Provide the [X, Y] coordinate of the cell's center where the given text is located.  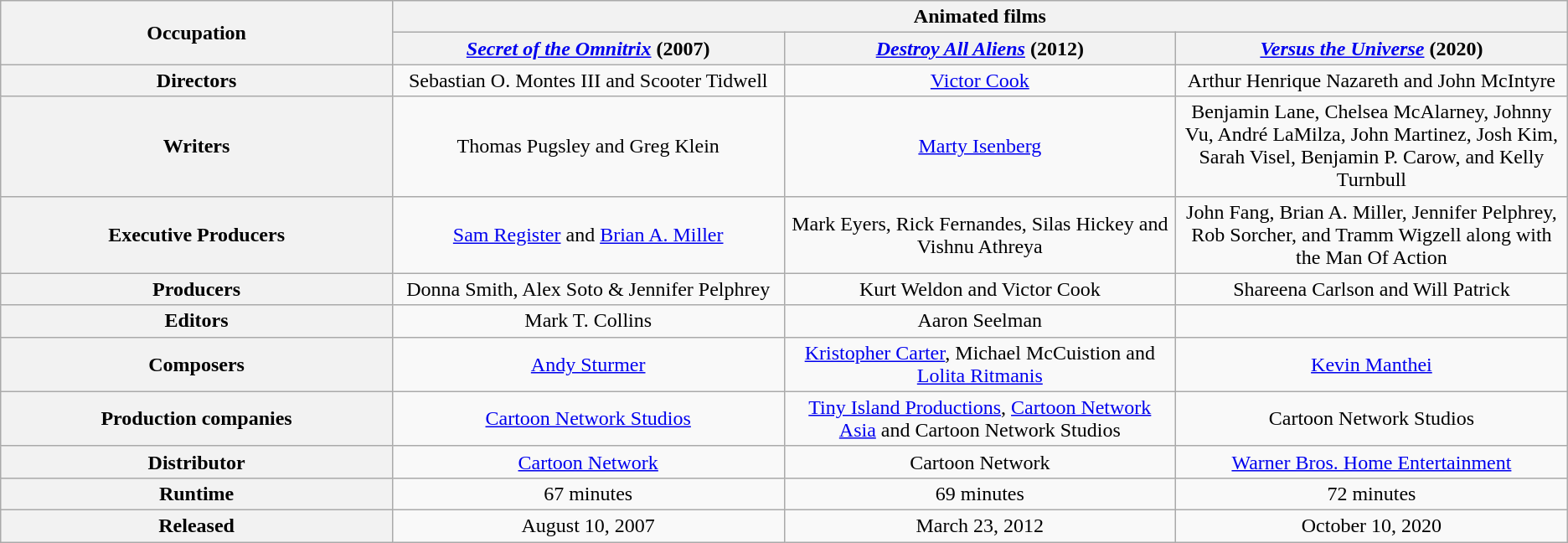
Animated films [980, 17]
Kurt Weldon and Victor Cook [980, 289]
Kevin Manthei [1372, 364]
Shareena Carlson and Will Patrick [1372, 289]
Aaron Seelman [980, 321]
Arthur Henrique Nazareth and John McIntyre [1372, 80]
Donna Smith, Alex Soto & Jennifer Pelphrey [588, 289]
Occupation [197, 33]
Sebastian O. Montes III and Scooter Tidwell [588, 80]
Sam Register and Brian A. Miller [588, 235]
Directors [197, 80]
Benjamin Lane, Chelsea McAlarney, Johnny Vu, André LaMilza, John Martinez, Josh Kim, Sarah Visel, Benjamin P. Carow, and Kelly Turnbull [1372, 146]
Released [197, 525]
Kristopher Carter, Michael McCuistion and Lolita Ritmanis [980, 364]
Composers [197, 364]
Secret of the Omnitrix (2007) [588, 49]
October 10, 2020 [1372, 525]
Warner Bros. Home Entertainment [1372, 462]
Tiny Island Productions, Cartoon Network Asia and Cartoon Network Studios [980, 419]
Versus the Universe (2020) [1372, 49]
Producers [197, 289]
72 minutes [1372, 494]
Production companies [197, 419]
69 minutes [980, 494]
Mark Eyers, Rick Fernandes, Silas Hickey and Vishnu Athreya [980, 235]
August 10, 2007 [588, 525]
Destroy All Aliens (2012) [980, 49]
John Fang, Brian A. Miller, Jennifer Pelphrey, Rob Sorcher, and Tramm Wigzell along with the Man Of Action [1372, 235]
Andy Sturmer [588, 364]
Executive Producers [197, 235]
Writers [197, 146]
67 minutes [588, 494]
March 23, 2012 [980, 525]
Victor Cook [980, 80]
Marty Isenberg [980, 146]
Editors [197, 321]
Mark T. Collins [588, 321]
Thomas Pugsley and Greg Klein [588, 146]
Distributor [197, 462]
Runtime [197, 494]
